Return the (X, Y) coordinate for the center point of the cell that contains the specified text.  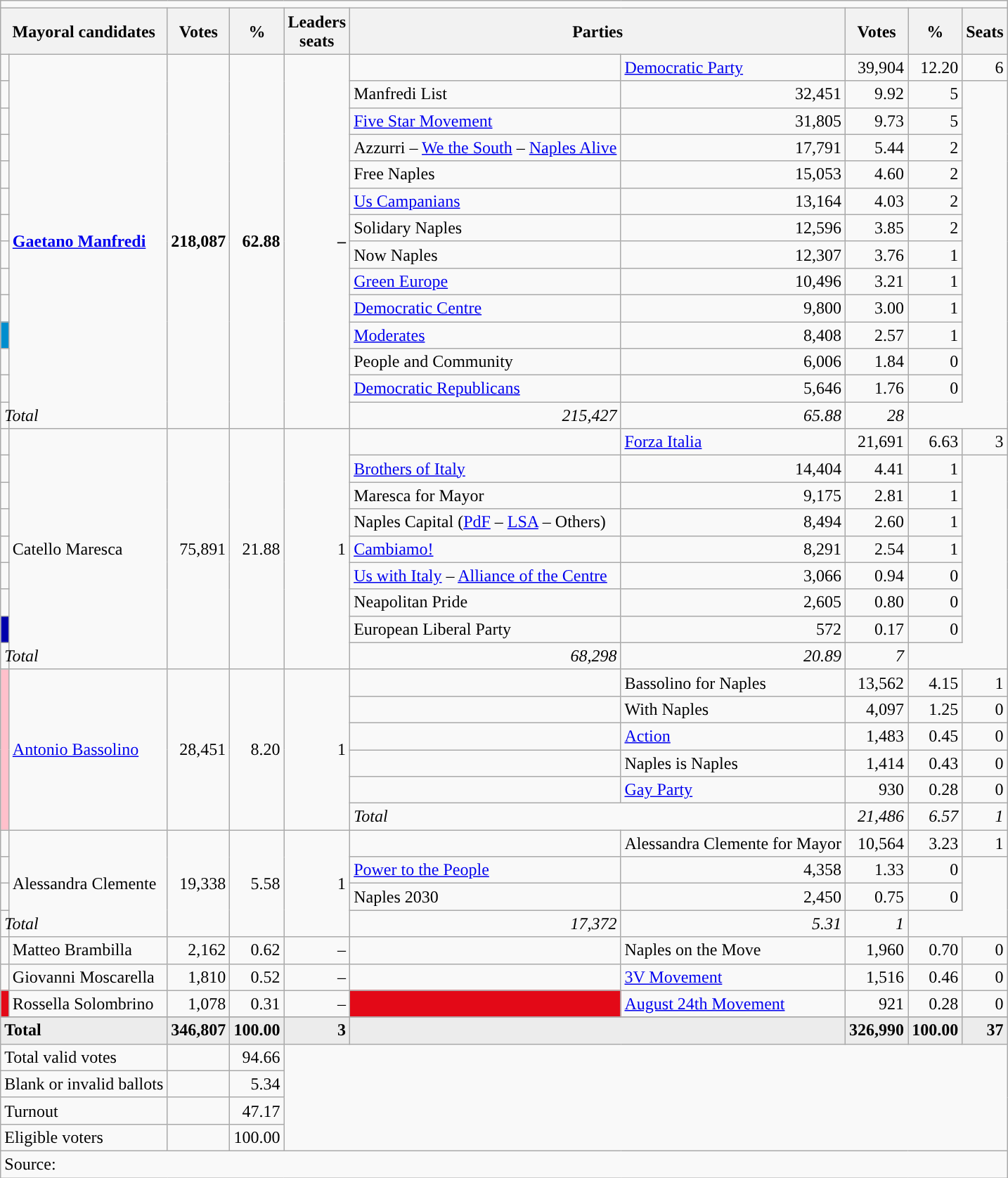
3V Movement (733, 977)
With Naples (733, 709)
Action (733, 736)
Brothers of Italy (485, 469)
0.75 (877, 897)
1,414 (877, 763)
0.43 (935, 763)
13,562 (877, 682)
Matteo Brambilla (87, 950)
Rossella Solombrino (87, 1004)
6,006 (733, 362)
1.25 (935, 709)
15,053 (733, 174)
Leaders seats (317, 31)
Azzurri – We the South – Naples Alive (485, 148)
17,791 (733, 148)
Mayoral candidates (84, 31)
28,451 (198, 749)
Democratic Centre (485, 308)
3.00 (877, 308)
28 (877, 415)
Alessandra Clemente (87, 883)
218,087 (198, 242)
572 (733, 629)
1,483 (877, 736)
Naples Capital (PdF – LSA – Others) (485, 522)
Source: (504, 1164)
930 (877, 790)
13,164 (733, 201)
Moderates (485, 335)
2,450 (733, 897)
8.20 (257, 749)
921 (877, 1004)
21.88 (257, 550)
8,494 (733, 522)
2.81 (877, 496)
Democratic Party (733, 67)
12,596 (733, 228)
4.60 (877, 174)
Gaetano Manfredi (87, 242)
37 (985, 1030)
326,990 (877, 1030)
68,298 (485, 656)
31,805 (733, 121)
9,175 (733, 496)
Bassolino for Naples (733, 682)
3,066 (733, 576)
1,960 (877, 950)
5.34 (257, 1084)
Five Star Movement (485, 121)
3.21 (877, 281)
3.76 (877, 254)
Solidary Naples (485, 228)
Now Naples (485, 254)
4,097 (877, 709)
10,564 (877, 843)
Seats (985, 31)
2.60 (877, 522)
19,338 (198, 883)
8,408 (733, 335)
0.80 (877, 602)
Giovanni Moscarella (87, 977)
94.66 (257, 1057)
65.88 (733, 415)
3.23 (935, 843)
4.41 (877, 469)
8,291 (733, 549)
2.54 (877, 549)
Maresca for Mayor (485, 496)
August 24th Movement (733, 1004)
14,404 (733, 469)
Gay Party (733, 790)
0.52 (257, 977)
346,807 (198, 1030)
Neapolitan Pride (485, 602)
6.57 (935, 817)
1.84 (877, 362)
9,800 (733, 308)
10,496 (733, 281)
Catello Maresca (87, 550)
Forza Italia (733, 442)
Antonio Bassolino (87, 749)
0.62 (257, 950)
Power to the People (485, 870)
1.33 (877, 870)
3.85 (877, 228)
17,372 (485, 924)
Naples 2030 (485, 897)
0.45 (935, 736)
Naples is Naples (733, 763)
32,451 (733, 94)
12.20 (935, 67)
9.92 (877, 94)
4.03 (877, 201)
Alessandra Clemente for Mayor (733, 843)
1,516 (877, 977)
Manfredi List (485, 94)
Cambiamo! (485, 549)
1.76 (877, 389)
Green Europe (485, 281)
0.31 (257, 1004)
European Liberal Party (485, 629)
Us with Italy – Alliance of the Centre (485, 576)
62.88 (257, 242)
4,358 (733, 870)
0.46 (935, 977)
6 (985, 67)
Blank or invalid ballots (84, 1084)
2,605 (733, 602)
Parties (597, 31)
0.17 (877, 629)
1,810 (198, 977)
5,646 (733, 389)
5.58 (257, 883)
5.44 (877, 148)
6.63 (935, 442)
Free Naples (485, 174)
2.57 (877, 335)
Us Campanians (485, 201)
7 (877, 656)
21,691 (877, 442)
12,307 (733, 254)
47.17 (257, 1111)
1,078 (198, 1004)
4.15 (935, 682)
Naples on the Move (733, 950)
Democratic Republicans (485, 389)
9.73 (877, 121)
Eligible voters (84, 1137)
People and Community (485, 362)
0.70 (935, 950)
215,427 (485, 415)
39,904 (877, 67)
20.89 (733, 656)
75,891 (198, 550)
21,486 (877, 817)
2,162 (198, 950)
0.94 (877, 576)
Total valid votes (84, 1057)
5.31 (733, 924)
Turnout (84, 1111)
